Return [X, Y] of the center of cell containing provided text 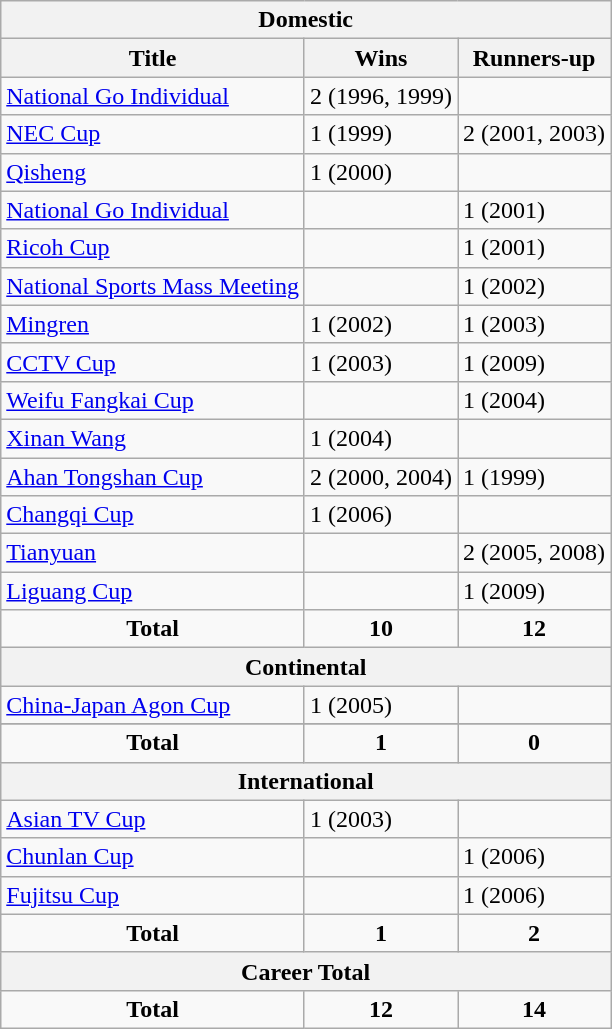
Ahan Tongshan Cup [153, 477]
CCTV Cup [153, 362]
Wins [380, 58]
1 (2000) [380, 172]
Ricoh Cup [153, 248]
Asian TV Cup [153, 819]
Domestic [306, 20]
Weifu Fangkai Cup [153, 400]
0 [534, 743]
Qisheng [153, 172]
NEC Cup [153, 134]
14 [534, 1009]
Fujitsu Cup [153, 895]
2 (1996, 1999) [380, 96]
2 (2005, 2008) [534, 553]
Title [153, 58]
Mingren [153, 324]
Continental [306, 667]
1 (2005) [380, 705]
International [306, 781]
2 (2000, 2004) [380, 477]
2 (2001, 2003) [534, 134]
Career Total [306, 971]
10 [380, 629]
National Sports Mass Meeting [153, 286]
China-Japan Agon Cup [153, 705]
2 [534, 933]
Runners-up [534, 58]
Tianyuan [153, 553]
Chunlan Cup [153, 857]
Liguang Cup [153, 591]
Changqi Cup [153, 515]
Xinan Wang [153, 438]
